Provide the (X, Y) coordinate of the cell's center where the given text is located.  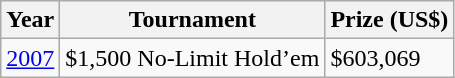
Year (30, 20)
$1,500 No-Limit Hold’em (192, 58)
2007 (30, 58)
Tournament (192, 20)
$603,069 (390, 58)
Prize (US$) (390, 20)
